From the cell containing the given text, extract its center point as (x, y) coordinate. 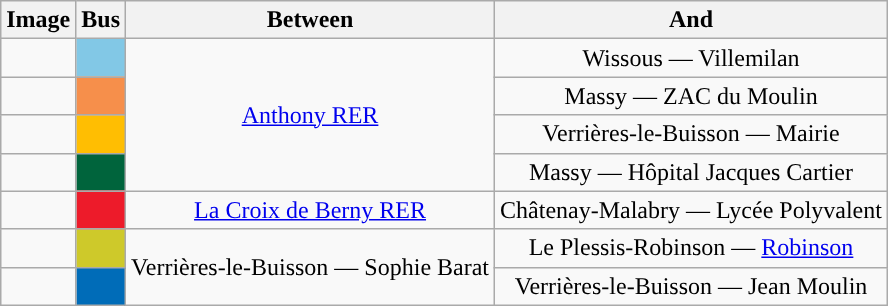
And (692, 20)
Verrières-le-Buisson — Sophie Barat (310, 267)
La Croix de Berny RER (310, 210)
Wissous — Villemilan (692, 58)
Verrières-le-Buisson — Jean Moulin (692, 286)
Châtenay-Malabry — Lycée Polyvalent (692, 210)
Verrières-le-Buisson — Mairie (692, 134)
Anthony RER (310, 115)
Image (38, 20)
Bus (101, 20)
Between (310, 20)
Le Plessis-Robinson — Robinson (692, 248)
Massy — Hôpital Jacques Cartier (692, 172)
Massy — ZAC du Moulin (692, 96)
